Return the (X, Y) coordinate for the center point of the cell that contains the specified text.  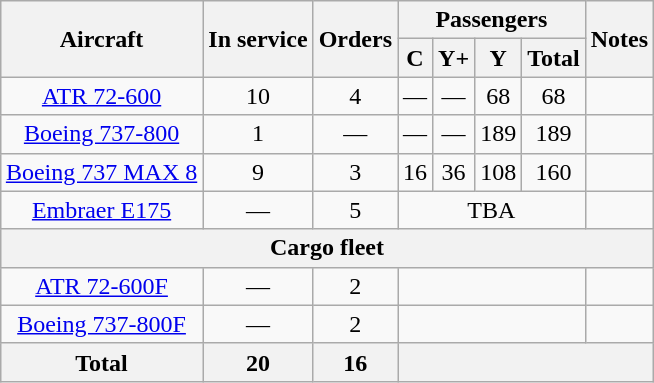
Y+ (454, 58)
10 (258, 96)
ATR 72-600F (101, 286)
9 (258, 172)
Embraer E175 (101, 210)
Boeing 737-800 (101, 134)
3 (355, 172)
Cargo fleet (326, 248)
1 (258, 134)
Orders (355, 39)
ATR 72-600 (101, 96)
TBA (492, 210)
Boeing 737-800F (101, 324)
108 (498, 172)
In service (258, 39)
20 (258, 362)
36 (454, 172)
160 (554, 172)
Passengers (492, 20)
C (416, 58)
Aircraft (101, 39)
5 (355, 210)
Y (498, 58)
4 (355, 96)
Notes (619, 39)
Boeing 737 MAX 8 (101, 172)
